Search for the cell housing the specified text and yield its [x, y] center coordinate. 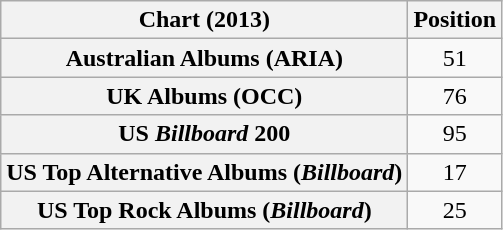
76 [455, 96]
25 [455, 210]
UK Albums (OCC) [204, 96]
Position [455, 20]
17 [455, 172]
US Top Alternative Albums (Billboard) [204, 172]
Chart (2013) [204, 20]
US Top Rock Albums (Billboard) [204, 210]
US Billboard 200 [204, 134]
51 [455, 58]
Australian Albums (ARIA) [204, 58]
95 [455, 134]
